Determine the (X, Y) coordinate at the center of the cell enclosing the given text.  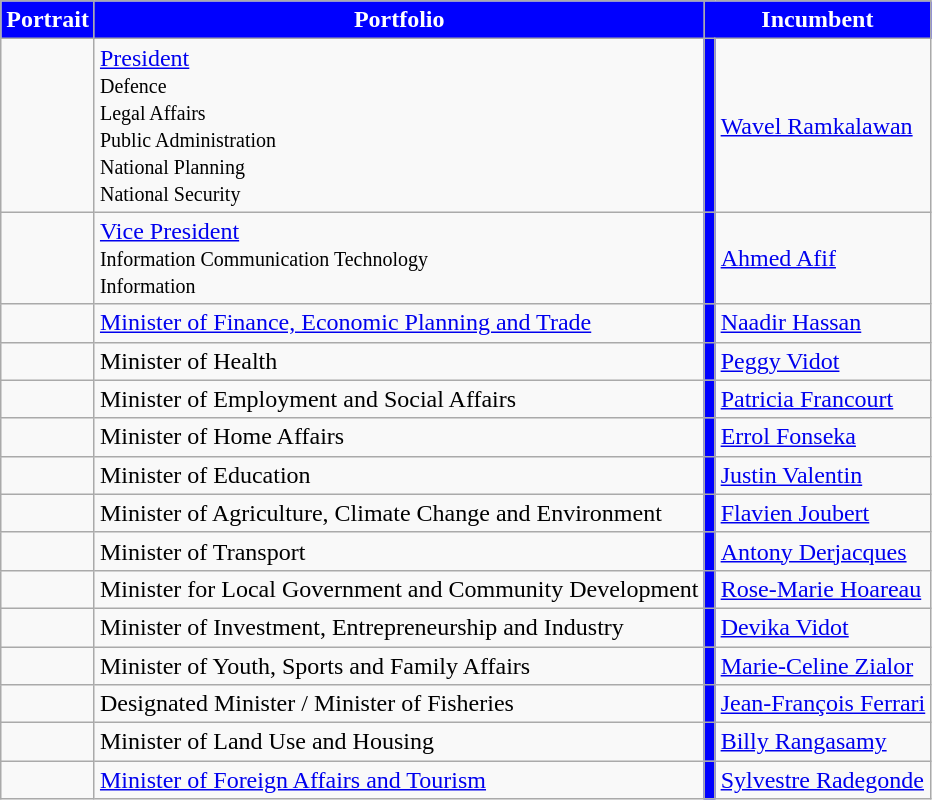
Portrait (48, 20)
Incumbent (818, 20)
Justin Valentin (823, 475)
Sylvestre Radegonde (823, 780)
Portfolio (399, 20)
Errol Fonseka (823, 437)
Minister of Investment, Entrepreneurship and Industry (399, 627)
PresidentDefenceLegal AffairsPublic AdministrationNational PlanningNational Security (399, 126)
Minister for Local Government and Community Development (399, 589)
Minister of Finance, Economic Planning and Trade (399, 323)
Minister of Land Use and Housing (399, 742)
Minister of Education (399, 475)
Patricia Francourt (823, 399)
Antony Derjacques (823, 551)
Minister of Home Affairs (399, 437)
Rose-Marie Hoareau (823, 589)
Peggy Vidot (823, 361)
Marie-Celine Zialor (823, 665)
Wavel Ramkalawan (823, 126)
Minister of Health (399, 361)
Naadir Hassan (823, 323)
Jean-François Ferrari (823, 704)
Minister of Foreign Affairs and Tourism (399, 780)
Billy Rangasamy (823, 742)
Flavien Joubert (823, 513)
Designated Minister / Minister of Fisheries (399, 704)
Minister of Employment and Social Affairs (399, 399)
Vice PresidentInformation Communication TechnologyInformation (399, 258)
Ahmed Afif (823, 258)
Minister of Youth, Sports and Family Affairs (399, 665)
Minister of Transport (399, 551)
Devika Vidot (823, 627)
Minister of Agriculture, Climate Change and Environment (399, 513)
